Return (X, Y) of the center of cell containing provided text 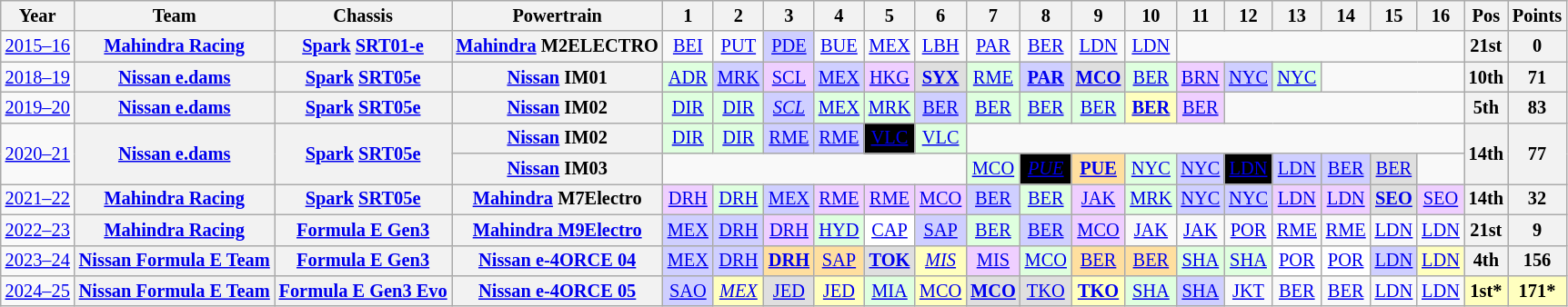
LBH (940, 46)
Formula E Gen3 Evo (364, 291)
2019–20 (38, 107)
10th (1486, 77)
13 (1297, 15)
Nissan e-4ORCE 05 (557, 291)
2022–23 (38, 230)
171* (1537, 291)
14 (1346, 15)
Mahindra M9Electro (557, 230)
PDE (789, 46)
MIA (890, 291)
6 (940, 15)
ADR (688, 77)
PUT (739, 46)
Mahindra M2ELECTRO (557, 46)
83 (1537, 107)
Team (175, 15)
3 (789, 15)
SAO (688, 291)
HYD (839, 230)
Points (1537, 15)
1 (688, 15)
77 (1537, 153)
12 (1248, 15)
32 (1537, 199)
7 (993, 15)
71 (1537, 77)
16 (1441, 15)
Spark SRT01-e (364, 46)
Nissan IM01 (557, 77)
2015–16 (38, 46)
2020–21 (38, 153)
BRN (1201, 77)
SYX (940, 77)
2023–24 (38, 261)
TOK (890, 261)
HKG (890, 77)
156 (1537, 261)
2 (739, 15)
Chassis (364, 15)
Nissan e-4ORCE 04 (557, 261)
2024–25 (38, 291)
8 (1046, 15)
2021–22 (38, 199)
Nissan IM03 (557, 169)
4th (1486, 261)
2018–19 (38, 77)
Mahindra M7Electro (557, 199)
CAP (890, 230)
11 (1201, 15)
Pos (1486, 15)
5th (1486, 107)
15 (1394, 15)
4 (839, 15)
10 (1151, 15)
5 (890, 15)
JKT (1248, 291)
1st* (1486, 291)
Powertrain (557, 15)
0 (1537, 46)
BEI (688, 46)
Year (38, 15)
BUE (839, 46)
